Locate the cell with the specified text and output its [X, Y] center coordinate. 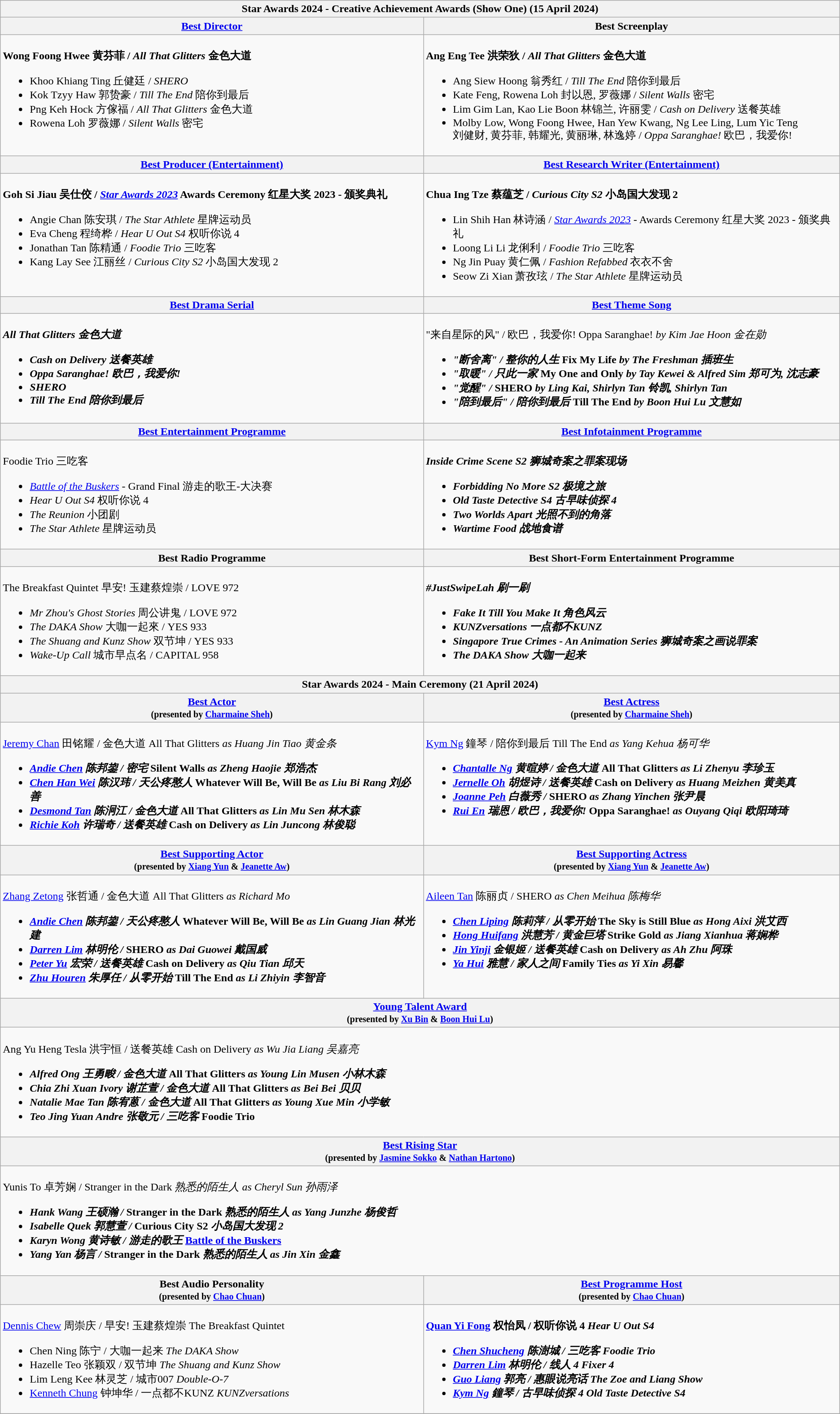
Best Actor(presented by Charmaine Sheh) [212, 707]
Best Programme Host(presented by Chao Chuan) [632, 1290]
#JustSwipeLah 刷一刷Fake It Till You Make It 角色风云KUNZversations 一点都不KUNZSingapore True Crimes - An Animation Series 狮城奇案之画说罪案The DAKA Show 大咖一起来 [632, 621]
Best Research Writer (Entertainment) [632, 164]
Star Awards 2024 - Main Ceremony (21 April 2024) [420, 684]
Best Producer (Entertainment) [212, 164]
Best Screenplay [632, 26]
Best Short-Form Entertainment Programme [632, 558]
Best Audio Personality(presented by Chao Chuan) [212, 1290]
Best Entertainment Programme [212, 431]
Foodie Trio 三吃客Battle of the Buskers - Grand Final 游走的歌王-大决赛Hear U Out S4 权听你说 4The Reunion 小团剧The Star Athlete 星牌运动员 [212, 495]
Young Talent Award(presented by Xu Bin & Boon Hui Lu) [420, 1013]
All That Glitters 金色大道Cash on Delivery 送餐英雄Oppa Saranghae! 欧巴，我爱你!SHEROTill The End 陪你到最后 [212, 369]
Best Director [212, 26]
Star Awards 2024 - Creative Achievement Awards (Show One) (15 April 2024) [420, 9]
Best Theme Song [632, 305]
Inside Crime Scene S2 狮城奇案之罪案现场Forbidding No More S2 极境之旅Old Taste Detective S4 古早味侦探 4Two Worlds Apart 光照不到的角落Wartime Food 战地食谱 [632, 495]
Best Rising Star(presented by Jasmine Sokko & Nathan Hartono) [420, 1151]
Best Actress(presented by Charmaine Sheh) [632, 707]
Best Radio Programme [212, 558]
Best Supporting Actor(presented by Xiang Yun & Jeanette Aw) [212, 860]
Best Drama Serial [212, 305]
Best Supporting Actress(presented by Xiang Yun & Jeanette Aw) [632, 860]
Best Infotainment Programme [632, 431]
